Return the [X, Y] coordinate for the center point of the cell that contains the specified text.  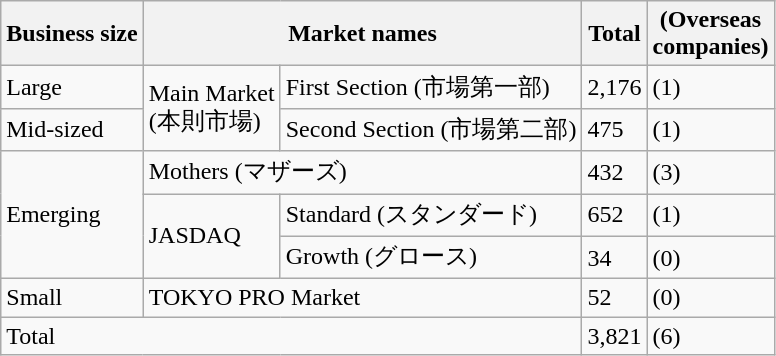
(3) [710, 172]
JASDAQ [212, 236]
Second Section (市場第二部) [431, 130]
Main Market(本則市場) [212, 108]
34 [614, 258]
475 [614, 130]
Standard (スタンダード) [431, 216]
Emerging [72, 215]
652 [614, 216]
52 [614, 298]
Mid-sized [72, 130]
TOKYO PRO Market [362, 298]
Mothers (マザーズ) [362, 172]
First Section (市場第一部) [431, 88]
Large [72, 88]
3,821 [614, 336]
Market names [362, 34]
(Overseascompanies) [710, 34]
2,176 [614, 88]
432 [614, 172]
Small [72, 298]
Business size [72, 34]
Growth (グロース) [431, 258]
(6) [710, 336]
